Capture the cell that displays the provided text and extract its [X, Y] central coordinate. 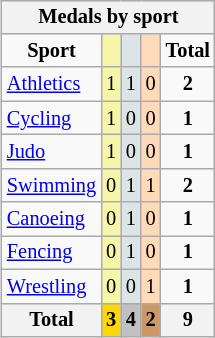
Sport [52, 51]
4 [131, 320]
Judo [52, 152]
Wrestling [52, 286]
Athletics [52, 84]
Medals by sport [108, 17]
Fencing [52, 253]
Swimming [52, 185]
3 [111, 320]
9 [188, 320]
Canoeing [52, 219]
Cycling [52, 118]
